Extract the (x, y) coordinate from the center of the cell holding the provided text.  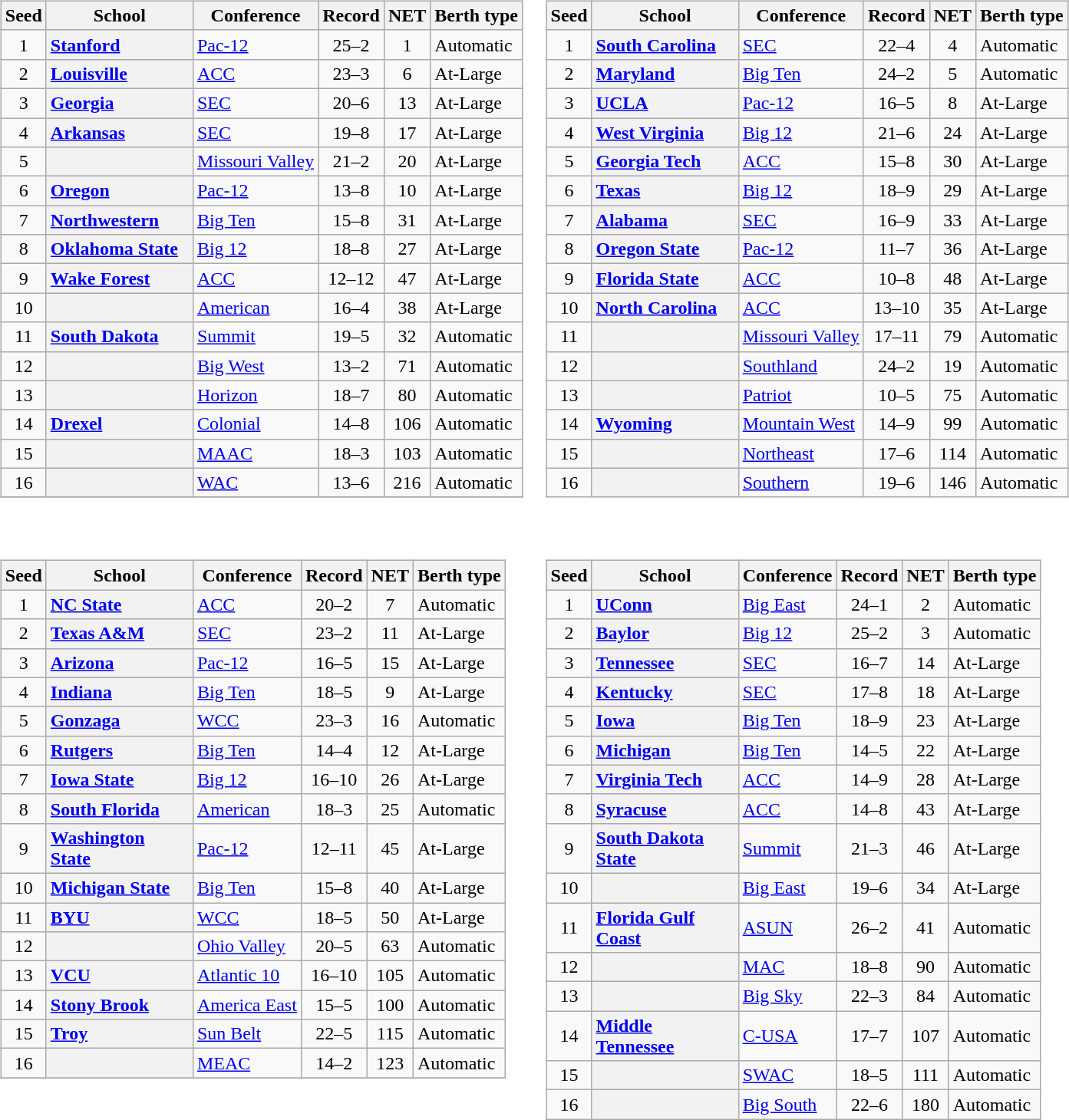
29 (952, 191)
Troy (120, 1034)
Florida State (665, 278)
Michigan (665, 750)
25 (390, 809)
16–4 (351, 308)
Stanford (120, 44)
UConn (665, 604)
75 (952, 395)
114 (952, 453)
Wake Forest (120, 278)
34 (925, 888)
WAC (255, 483)
UCLA (665, 103)
13–2 (351, 366)
Indiana (120, 692)
99 (952, 424)
20–2 (334, 604)
100 (390, 1005)
South Dakota State (665, 848)
ASUN (787, 927)
32 (407, 337)
SWAC (787, 1076)
35 (952, 308)
17–7 (869, 1036)
216 (407, 483)
Atlantic 10 (247, 976)
MAAC (255, 453)
43 (925, 809)
13–6 (351, 483)
Kentucky (665, 692)
North Carolina (665, 308)
50 (390, 917)
115 (390, 1034)
22–6 (869, 1105)
Iowa (665, 721)
47 (407, 278)
Baylor (665, 634)
123 (390, 1063)
90 (925, 967)
84 (925, 996)
48 (952, 278)
22–3 (869, 996)
Texas A&M (120, 634)
Texas (665, 191)
14–4 (334, 750)
10–5 (896, 395)
Iowa State (120, 779)
16–9 (896, 220)
15–5 (334, 1005)
20–5 (334, 947)
Syracuse (665, 809)
Rutgers (120, 750)
Middle Tennessee (665, 1036)
16–7 (869, 663)
13–10 (896, 308)
Louisville (120, 74)
13–8 (351, 191)
18–7 (351, 395)
Sun Belt (247, 1034)
33 (952, 220)
Mountain West (801, 424)
Ohio Valley (247, 947)
12–12 (351, 278)
Stony Brook (120, 1005)
10–8 (896, 278)
22–4 (896, 44)
105 (390, 976)
Tennessee (665, 663)
South Florida (120, 809)
21–2 (351, 162)
Florida Gulf Coast (665, 927)
20 (407, 162)
80 (407, 395)
23 (925, 721)
103 (407, 453)
Oregon State (665, 249)
22 (925, 750)
South Dakota (120, 337)
Drexel (120, 424)
West Virginia (665, 133)
63 (390, 947)
MEAC (247, 1063)
Georgia Tech (665, 162)
C-USA (787, 1036)
Virginia Tech (665, 779)
14–5 (869, 750)
31 (407, 220)
Big West (255, 366)
Maryland (665, 74)
27 (407, 249)
107 (925, 1036)
24 (952, 133)
Northwestern (120, 220)
21–3 (869, 848)
17–11 (896, 337)
19–8 (351, 133)
17–8 (869, 692)
14–2 (334, 1063)
28 (925, 779)
MAC (787, 967)
Gonzaga (120, 721)
NC State (120, 604)
17–6 (896, 453)
Patriot (801, 395)
America East (247, 1005)
19–5 (351, 337)
BYU (120, 917)
30 (952, 162)
Oregon (120, 191)
46 (925, 848)
26 (390, 779)
Southland (801, 366)
Arkansas (120, 133)
22–5 (334, 1034)
180 (925, 1105)
36 (952, 249)
Alabama (665, 220)
Big South (787, 1105)
Southern (801, 483)
Washington State (120, 848)
Michigan State (120, 888)
26–2 (869, 927)
38 (407, 308)
Oklahoma State (120, 249)
Big Sky (787, 996)
79 (952, 337)
45 (390, 848)
South Carolina (665, 44)
21–6 (896, 133)
11–7 (896, 249)
41 (925, 927)
Colonial (255, 424)
Wyoming (665, 424)
Northeast (801, 453)
146 (952, 483)
18 (925, 692)
23–2 (334, 634)
20–6 (351, 103)
VCU (120, 976)
40 (390, 888)
12–11 (334, 848)
71 (407, 366)
24–1 (869, 604)
Horizon (255, 395)
Georgia (120, 103)
17 (407, 133)
Arizona (120, 663)
111 (925, 1076)
106 (407, 424)
19 (952, 366)
